Detect which cell encompasses the target text, then output its (X, Y) center coordinate. 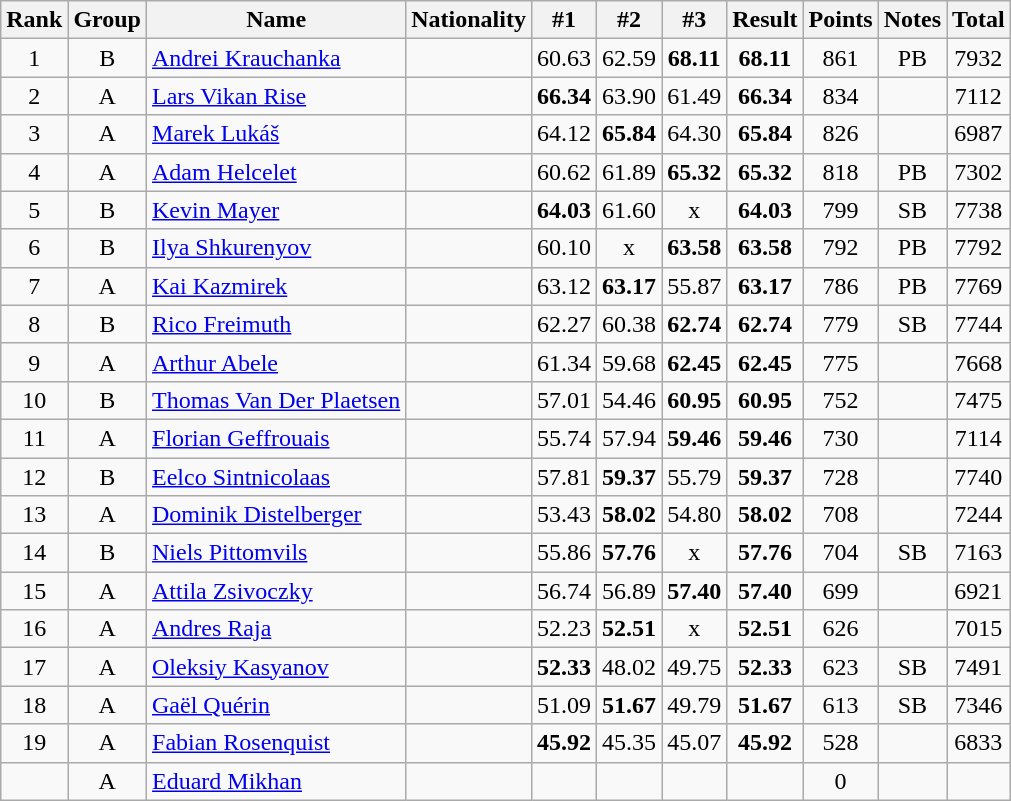
Gaël Quérin (276, 705)
15 (34, 591)
Florian Geffrouais (276, 438)
56.89 (630, 591)
45.35 (630, 743)
8 (34, 324)
#3 (694, 20)
61.60 (630, 210)
59.68 (630, 362)
Fabian Rosenquist (276, 743)
1 (34, 58)
17 (34, 667)
55.87 (694, 286)
818 (840, 172)
19 (34, 743)
61.34 (564, 362)
55.86 (564, 553)
64.30 (694, 134)
Eelco Sintnicolaas (276, 477)
Eduard Mikhan (276, 781)
54.46 (630, 400)
#2 (630, 20)
Result (765, 20)
Arthur Abele (276, 362)
786 (840, 286)
Attila Zsivoczky (276, 591)
63.90 (630, 96)
7163 (979, 553)
613 (840, 705)
Dominik Distelberger (276, 515)
7792 (979, 248)
55.74 (564, 438)
54.80 (694, 515)
Nationality (469, 20)
7932 (979, 58)
7 (34, 286)
730 (840, 438)
64.12 (564, 134)
13 (34, 515)
Name (276, 20)
7346 (979, 705)
Andres Raja (276, 629)
7114 (979, 438)
Marek Lukáš (276, 134)
699 (840, 591)
0 (840, 781)
7769 (979, 286)
792 (840, 248)
11 (34, 438)
623 (840, 667)
6921 (979, 591)
60.62 (564, 172)
Ilya Shkurenyov (276, 248)
7744 (979, 324)
Points (840, 20)
799 (840, 210)
12 (34, 477)
7302 (979, 172)
45.07 (694, 743)
Adam Helcelet (276, 172)
4 (34, 172)
Rico Freimuth (276, 324)
9 (34, 362)
826 (840, 134)
49.75 (694, 667)
16 (34, 629)
7244 (979, 515)
57.81 (564, 477)
7015 (979, 629)
704 (840, 553)
Kai Kazmirek (276, 286)
626 (840, 629)
775 (840, 362)
779 (840, 324)
6987 (979, 134)
Group (108, 20)
Lars Vikan Rise (276, 96)
3 (34, 134)
7112 (979, 96)
48.02 (630, 667)
7738 (979, 210)
Thomas Van Der Plaetsen (276, 400)
Total (979, 20)
#1 (564, 20)
57.01 (564, 400)
7491 (979, 667)
Niels Pittomvils (276, 553)
60.63 (564, 58)
62.27 (564, 324)
Kevin Mayer (276, 210)
6833 (979, 743)
51.09 (564, 705)
14 (34, 553)
861 (840, 58)
Rank (34, 20)
55.79 (694, 477)
61.49 (694, 96)
49.79 (694, 705)
63.12 (564, 286)
834 (840, 96)
7740 (979, 477)
708 (840, 515)
Oleksiy Kasyanov (276, 667)
Andrei Krauchanka (276, 58)
60.10 (564, 248)
10 (34, 400)
728 (840, 477)
52.23 (564, 629)
60.38 (630, 324)
57.94 (630, 438)
53.43 (564, 515)
56.74 (564, 591)
7475 (979, 400)
7668 (979, 362)
752 (840, 400)
18 (34, 705)
6 (34, 248)
62.59 (630, 58)
2 (34, 96)
528 (840, 743)
61.89 (630, 172)
5 (34, 210)
Notes (912, 20)
